Search for the cell housing the specified text and yield its (X, Y) center coordinate. 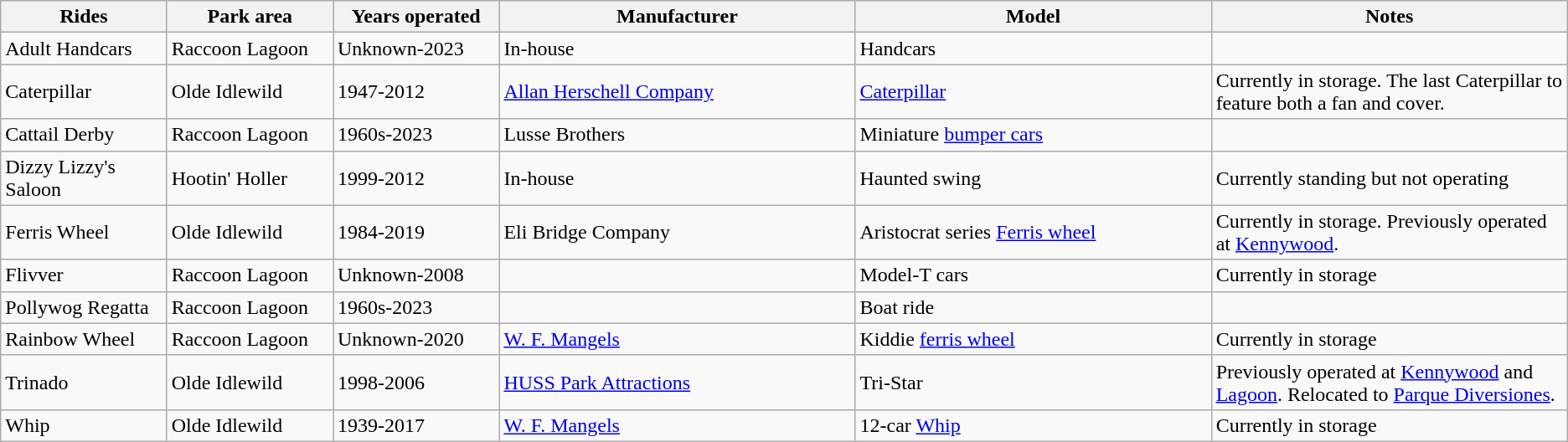
Model (1034, 17)
Kiddie ferris wheel (1034, 339)
Model-T cars (1034, 275)
1947-2012 (416, 92)
Rainbow Wheel (84, 339)
Currently in storage. Previously operated at Kennywood. (1389, 233)
Pollywog Regatta (84, 307)
Adult Handcars (84, 49)
Unknown-2008 (416, 275)
Park area (250, 17)
Haunted swing (1034, 177)
Trinado (84, 382)
Currently in storage. The last Caterpillar to feature both a fan and cover. (1389, 92)
Previously operated at Kennywood and Lagoon. Relocated to Parque Diversiones. (1389, 382)
Lusse Brothers (677, 135)
Hootin' Holler (250, 177)
Currently standing but not operating (1389, 177)
Aristocrat series Ferris wheel (1034, 233)
Years operated (416, 17)
Manufacturer (677, 17)
Boat ride (1034, 307)
Unknown-2020 (416, 339)
Miniature bumper cars (1034, 135)
1984-2019 (416, 233)
1998-2006 (416, 382)
Dizzy Lizzy's Saloon (84, 177)
Unknown-2023 (416, 49)
Ferris Wheel (84, 233)
Flivver (84, 275)
Tri-Star (1034, 382)
1939-2017 (416, 425)
Handcars (1034, 49)
Notes (1389, 17)
Allan Herschell Company (677, 92)
1999-2012 (416, 177)
HUSS Park Attractions (677, 382)
Cattail Derby (84, 135)
12-car Whip (1034, 425)
Eli Bridge Company (677, 233)
Whip (84, 425)
Rides (84, 17)
